Determine the (x, y) coordinate at the center of the cell enclosing the given text.  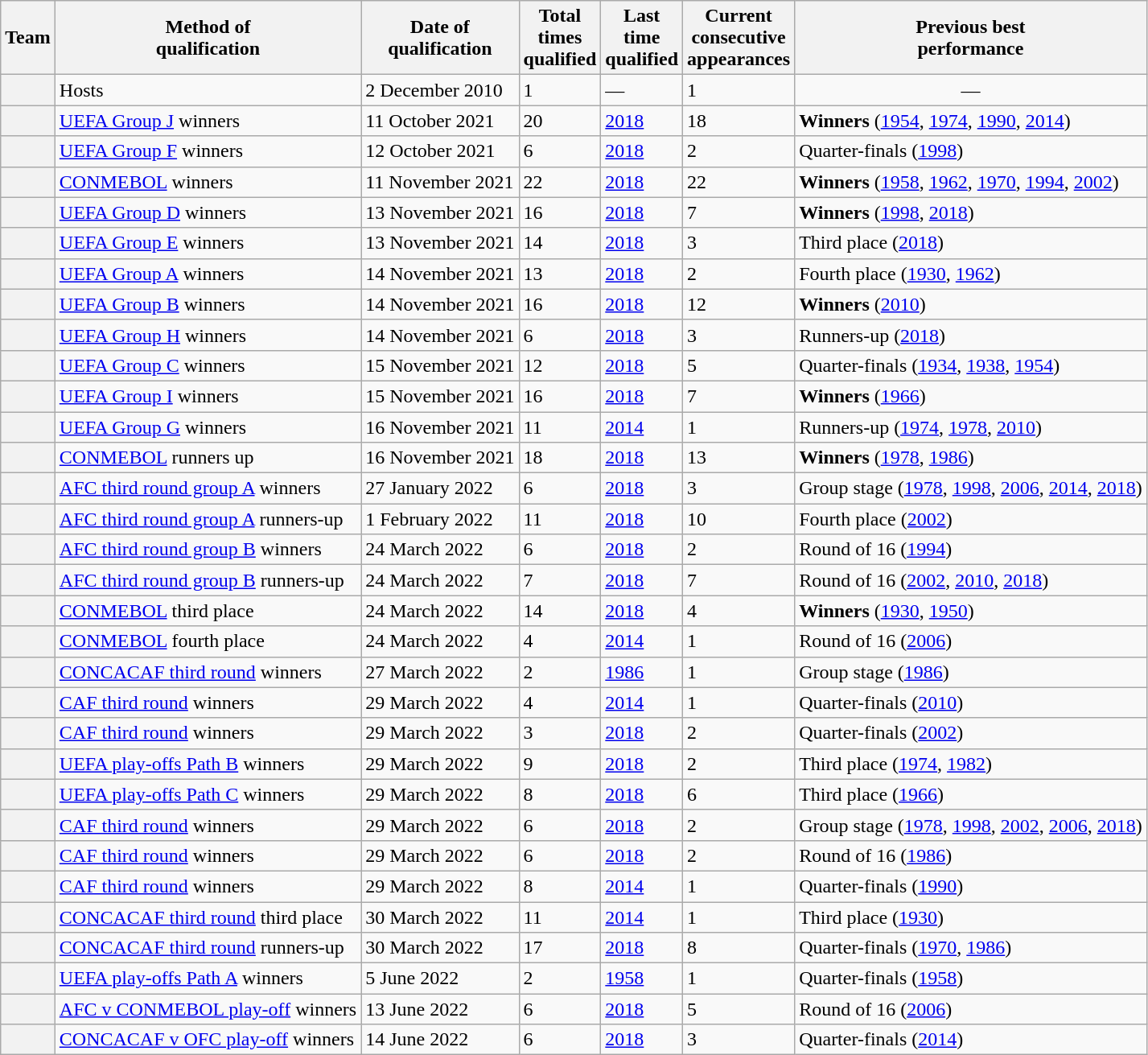
Winners (1958, 1962, 1970, 1994, 2002) (971, 182)
Runners-up (1974, 1978, 2010) (971, 427)
UEFA Group E winners (208, 243)
Quarter-finals (2014) (971, 1040)
Third place (1974, 1982) (971, 764)
Quarter-finals (1934, 1938, 1954) (971, 365)
AFC v CONMEBOL play-off winners (208, 1009)
UEFA play-offs Path B winners (208, 764)
11 October 2021 (440, 121)
UEFA Group D winners (208, 212)
10 (739, 519)
Quarter-finals (2002) (971, 733)
Runners-up (2018) (971, 335)
Quarter-finals (1990) (971, 886)
Winners (2010) (971, 304)
Winners (1966) (971, 396)
Hosts (208, 90)
Quarter-finals (1970, 1986) (971, 948)
Fourth place (1930, 1962) (971, 274)
Round of 16 (1994) (971, 550)
Method ofqualification (208, 38)
Third place (1930) (971, 917)
Third place (1966) (971, 794)
Round of 16 (1986) (971, 855)
CONMEBOL runners up (208, 458)
CONCACAF third round third place (208, 917)
2 December 2010 (440, 90)
AFC third round group A winners (208, 488)
11 November 2021 (440, 182)
Totaltimesqualified (560, 38)
UEFA Group J winners (208, 121)
Group stage (1978, 1998, 2006, 2014, 2018) (971, 488)
UEFA Group B winners (208, 304)
CONMEBOL winners (208, 182)
UEFA Group F winners (208, 151)
CONCACAF third round winners (208, 672)
Lasttimequalified (642, 38)
CONCACAF v OFC play-off winners (208, 1040)
5 June 2022 (440, 979)
27 March 2022 (440, 672)
14 June 2022 (440, 1040)
UEFA Group I winners (208, 396)
Date ofqualification (440, 38)
17 (560, 948)
UEFA Group C winners (208, 365)
UEFA play-offs Path A winners (208, 979)
CONMEBOL third place (208, 611)
Winners (1954, 1974, 1990, 2014) (971, 121)
CONCACAF third round runners-up (208, 948)
Winners (1978, 1986) (971, 458)
27 January 2022 (440, 488)
AFC third round group B runners-up (208, 580)
CONMEBOL fourth place (208, 641)
Quarter-finals (1998) (971, 151)
UEFA Group H winners (208, 335)
Group stage (1978, 1998, 2002, 2006, 2018) (971, 825)
1 February 2022 (440, 519)
Round of 16 (2002, 2010, 2018) (971, 580)
UEFA Group G winners (208, 427)
Fourth place (2002) (971, 519)
UEFA play-offs Path C winners (208, 794)
Group stage (1986) (971, 672)
Quarter-finals (2010) (971, 703)
AFC third round group A runners-up (208, 519)
Winners (1998, 2018) (971, 212)
Quarter-finals (1958) (971, 979)
Third place (2018) (971, 243)
UEFA Group A winners (208, 274)
Previous bestperformance (971, 38)
13 June 2022 (440, 1009)
Winners (1930, 1950) (971, 611)
1958 (642, 979)
12 October 2021 (440, 151)
Team (28, 38)
20 (560, 121)
9 (560, 764)
AFC third round group B winners (208, 550)
Currentconsecutiveappearances (739, 38)
1986 (642, 672)
